Search for the cell housing the specified text and yield its (x, y) center coordinate. 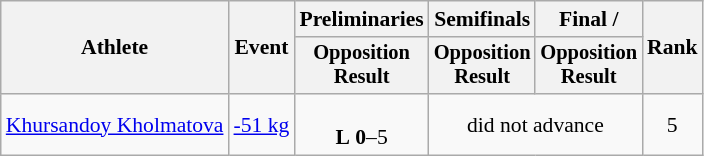
Event (262, 48)
5 (672, 124)
Rank (672, 48)
Athlete (115, 48)
Preliminaries (361, 19)
-51 kg (262, 124)
L 0–5 (361, 124)
Khursandoy Kholmatova (115, 124)
Semifinals (482, 19)
did not advance (536, 124)
Final / (588, 19)
